Capture the cell that displays the provided text and extract its (x, y) central coordinate. 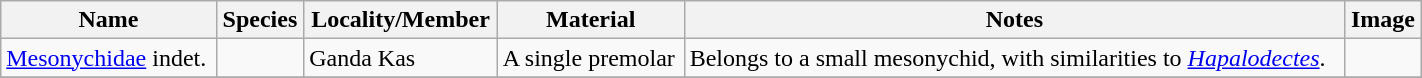
Belongs to a small mesonychid, with similarities to Hapalodectes. (1014, 58)
Name (108, 20)
Notes (1014, 20)
Ganda Kas (401, 58)
Locality/Member (401, 20)
A single premolar (590, 58)
Image (1384, 20)
Species (260, 20)
Material (590, 20)
Mesonychidae indet. (108, 58)
